Provide the [x, y] coordinate of the cell's center where the given text is located.  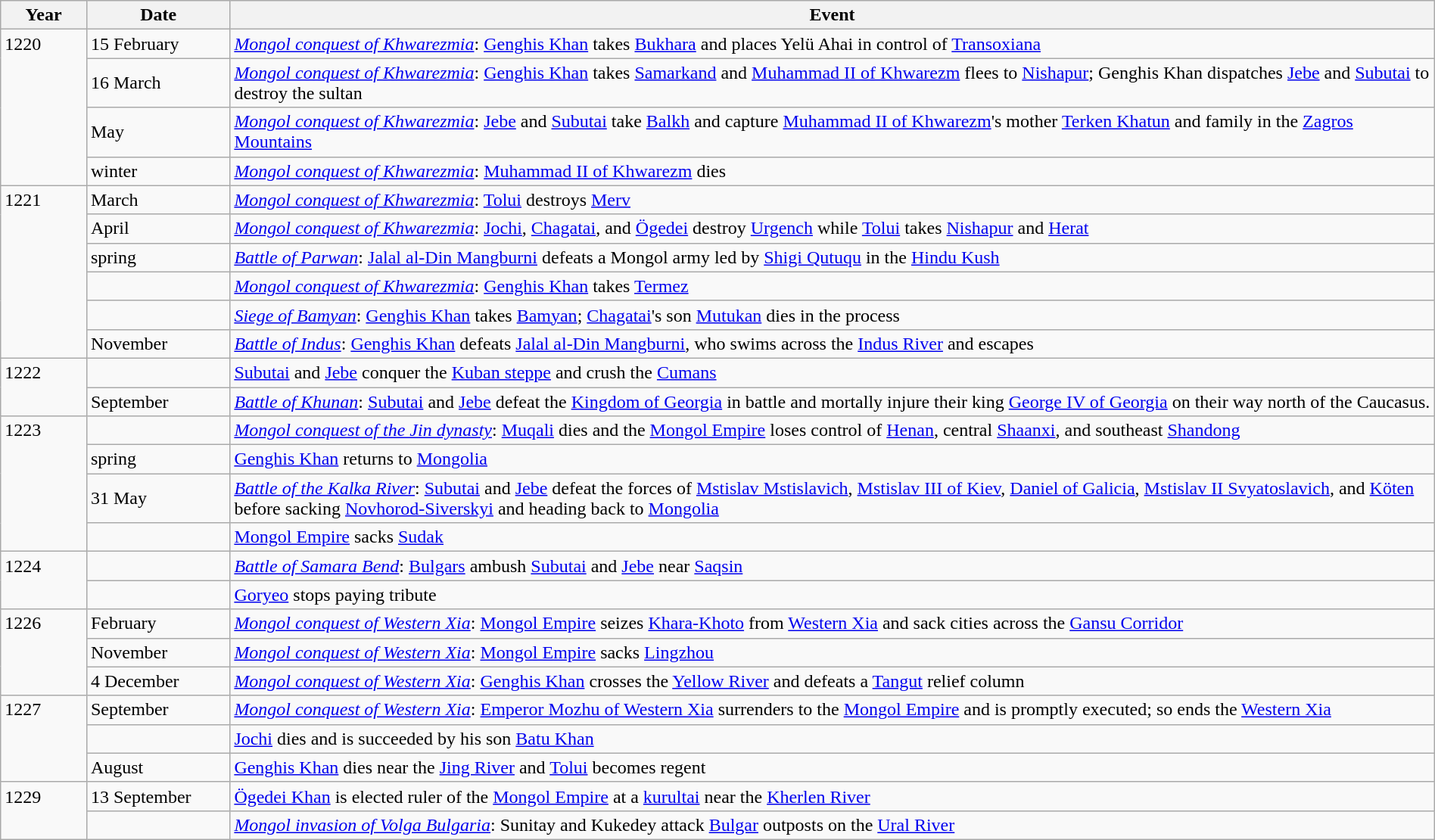
Mongol conquest of Western Xia: Emperor Mozhu of Western Xia surrenders to the Mongol Empire and is promptly executed; so ends the Western Xia [833, 710]
1223 [44, 484]
1226 [44, 652]
1224 [44, 580]
4 December [157, 681]
Battle of Samara Bend: Bulgars ambush Subutai and Jebe near Saqsin [833, 566]
Date [157, 15]
Year [44, 15]
Mongol conquest of Khwarezmia: Tolui destroys Merv [833, 200]
Event [833, 15]
Mongol conquest of Western Xia: Mongol Empire seizes Khara-Khoto from Western Xia and sack cities across the Gansu Corridor [833, 624]
31 May [157, 498]
Mongol conquest of Khwarezmia: Genghis Khan takes Bukhara and places Yelü Ahai in control of Transoxiana [833, 44]
Mongol invasion of Volga Bulgaria: Sunitay and Kukedey attack Bulgar outposts on the Ural River [833, 825]
15 February [157, 44]
1220 [44, 107]
Genghis Khan returns to Mongolia [833, 459]
Battle of Indus: Genghis Khan defeats Jalal al-Din Mangburni, who swims across the Indus River and escapes [833, 344]
May [157, 132]
13 September [157, 796]
Mongol Empire sacks Sudak [833, 537]
Genghis Khan dies near the Jing River and Tolui becomes regent [833, 767]
1222 [44, 387]
Mongol conquest of Western Xia: Genghis Khan crosses the Yellow River and defeats a Tangut relief column [833, 681]
1227 [44, 739]
Mongol conquest of the Jin dynasty: Muqali dies and the Mongol Empire loses control of Henan, central Shaanxi, and southeast Shandong [833, 431]
Ögedei Khan is elected ruler of the Mongol Empire at a kurultai near the Kherlen River [833, 796]
Jochi dies and is succeeded by his son Batu Khan [833, 739]
Mongol conquest of Khwarezmia: Jochi, Chagatai, and Ögedei destroy Urgench while Tolui takes Nishapur and Herat [833, 229]
Mongol conquest of Western Xia: Mongol Empire sacks Lingzhou [833, 652]
1221 [44, 272]
August [157, 767]
Battle of Parwan: Jalal al-Din Mangburni defeats a Mongol army led by Shigi Qutuqu in the Hindu Kush [833, 257]
winter [157, 171]
1229 [44, 810]
Mongol conquest of Khwarezmia: Genghis Khan takes Termez [833, 286]
Subutai and Jebe conquer the Kuban steppe and crush the Cumans [833, 372]
Siege of Bamyan: Genghis Khan takes Bamyan; Chagatai's son Mutukan dies in the process [833, 315]
March [157, 200]
16 March [157, 83]
April [157, 229]
February [157, 624]
Mongol conquest of Khwarezmia: Muhammad II of Khwarezm dies [833, 171]
Goryeo stops paying tribute [833, 595]
